Return the [x, y] coordinate for the center point of the cell that contains the specified text.  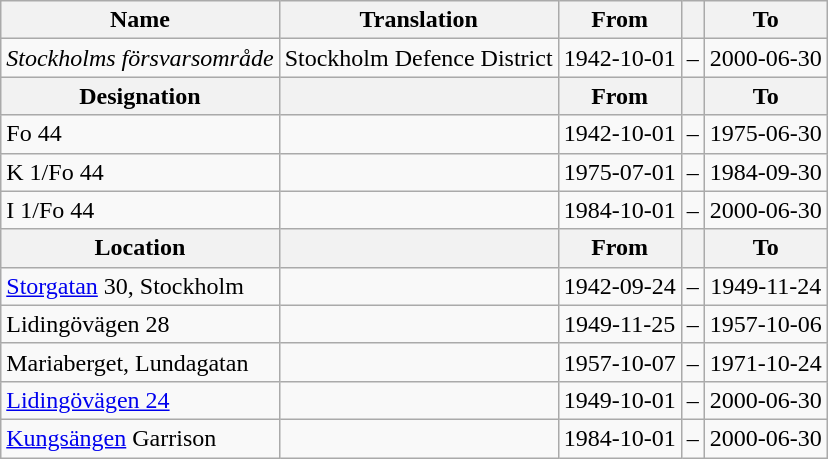
Name [140, 20]
Designation [140, 96]
1957-10-07 [620, 362]
1942-09-24 [620, 286]
Stockholm Defence District [418, 58]
K 1/Fo 44 [140, 172]
Location [140, 248]
1984-09-30 [766, 172]
I 1/Fo 44 [140, 210]
1975-06-30 [766, 134]
Stockholms försvarsområde [140, 58]
1971-10-24 [766, 362]
Translation [418, 20]
1949-10-01 [620, 400]
Storgatan 30, Stockholm [140, 286]
1949-11-25 [620, 324]
Fo 44 [140, 134]
Kungsängen Garrison [140, 438]
Lidingövägen 24 [140, 400]
1975-07-01 [620, 172]
1957-10-06 [766, 324]
Lidingövägen 28 [140, 324]
Mariaberget, Lundagatan [140, 362]
1949-11-24 [766, 286]
